Pinpoint the cell where the given text exists, returning its [x, y] midpoint coordinate. 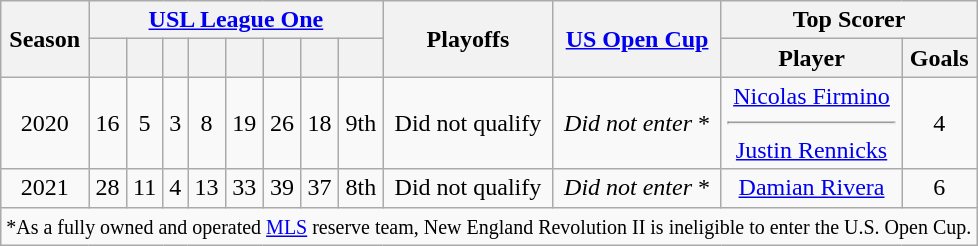
13 [207, 188]
16 [108, 123]
Goals [940, 58]
8 [207, 123]
Playoffs [468, 39]
26 [282, 123]
2020 [45, 123]
28 [108, 188]
11 [144, 188]
*As a fully owned and operated MLS reserve team, New England Revolution II is ineligible to enter the U.S. Open Cup. [489, 226]
8th [360, 188]
USL League One [236, 20]
US Open Cup [638, 39]
Season [45, 39]
6 [940, 188]
Player [811, 58]
Nicolas Firmino Justin Rennicks [811, 123]
9th [360, 123]
33 [244, 188]
2021 [45, 188]
18 [320, 123]
3 [176, 123]
Top Scorer [848, 20]
5 [144, 123]
39 [282, 188]
Damian Rivera [811, 188]
37 [320, 188]
19 [244, 123]
